Find where the given text appears and provide that cell's center as [x, y] coordinate. 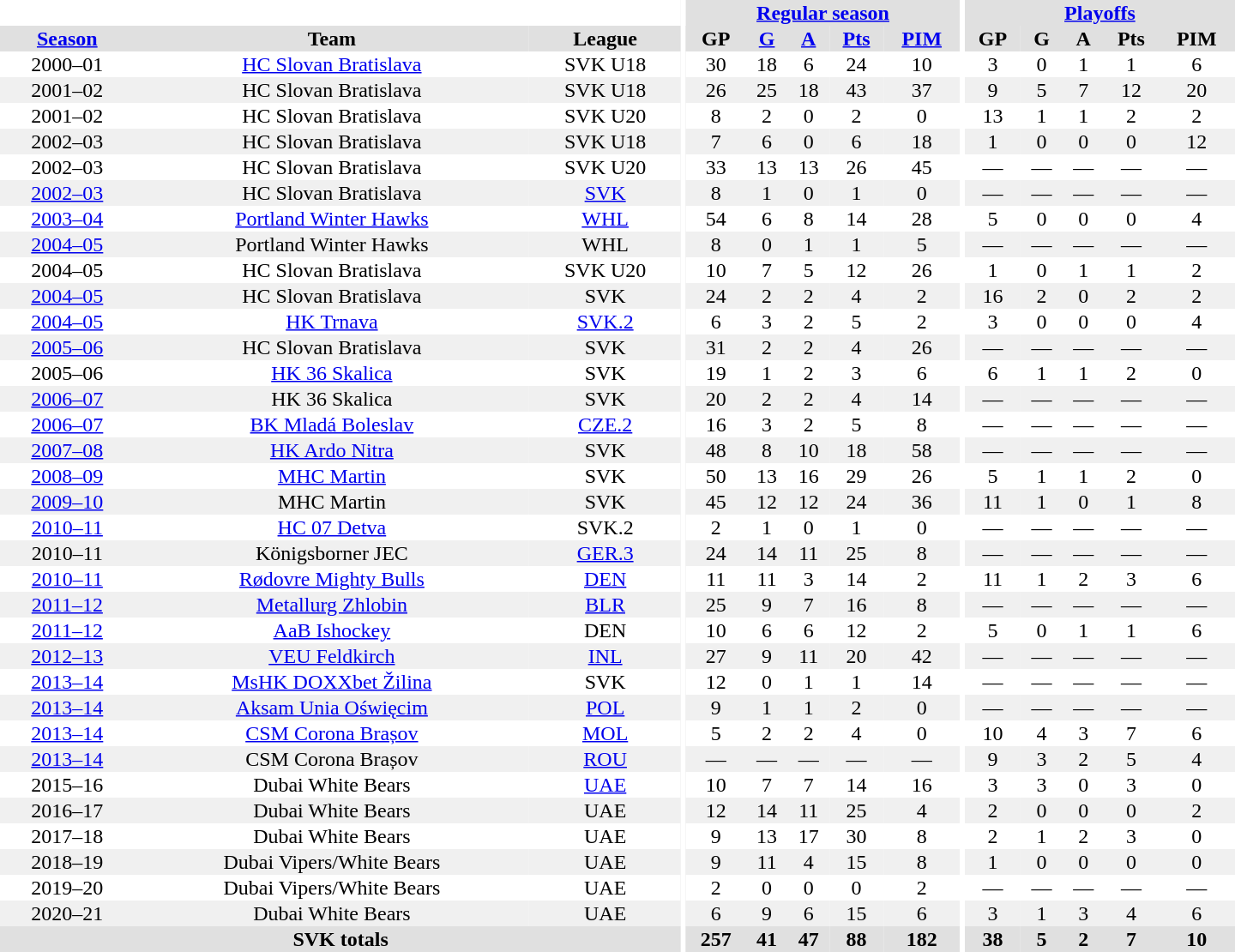
58 [921, 450]
54 [716, 219]
47 [808, 939]
Rødovre Mighty Bulls [332, 579]
2019–20 [67, 888]
CZE.2 [605, 425]
41 [767, 939]
2017–18 [67, 836]
AaB Ishockey [332, 630]
88 [856, 939]
INL [605, 656]
MOL [605, 733]
Metallurg Zhlobin [332, 605]
2000–01 [67, 64]
GER.3 [605, 553]
ROU [605, 759]
MsHK DOXXbet Žilina [332, 682]
29 [856, 476]
28 [921, 219]
HK Trnava [332, 322]
2008–09 [67, 476]
HK Ardo Nitra [332, 450]
HC 07 Detva [332, 527]
Playoffs [1099, 13]
2016–17 [67, 810]
38 [993, 939]
SVK totals [340, 939]
27 [716, 656]
43 [856, 90]
BLR [605, 605]
42 [921, 656]
17 [808, 836]
League [605, 39]
2020–21 [67, 913]
POL [605, 708]
2012–13 [67, 656]
Regular season [823, 13]
31 [716, 347]
2007–08 [67, 450]
Season [67, 39]
BK Mladá Boleslav [332, 425]
33 [716, 167]
VEU Feldkirch [332, 656]
48 [716, 450]
257 [716, 939]
36 [921, 502]
2003–04 [67, 219]
2018–19 [67, 862]
2009–10 [67, 502]
50 [716, 476]
Team [332, 39]
2015–16 [67, 785]
Königsborner JEC [332, 553]
Aksam Unia Oświęcim [332, 708]
19 [716, 373]
37 [921, 90]
182 [921, 939]
